Locate the cell with the specified text and output its [X, Y] center coordinate. 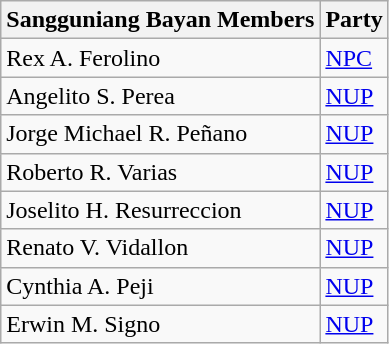
Renato V. Vidallon [160, 248]
Rex A. Ferolino [160, 58]
Party [354, 20]
Roberto R. Varias [160, 172]
Jorge Michael R. Peñano [160, 134]
Angelito S. Perea [160, 96]
Joselito H. Resurreccion [160, 210]
Cynthia A. Peji [160, 286]
Sangguniang Bayan Members [160, 20]
Erwin M. Signo [160, 324]
NPC [354, 58]
